Find where the given text appears and provide that cell's center as [X, Y] coordinate. 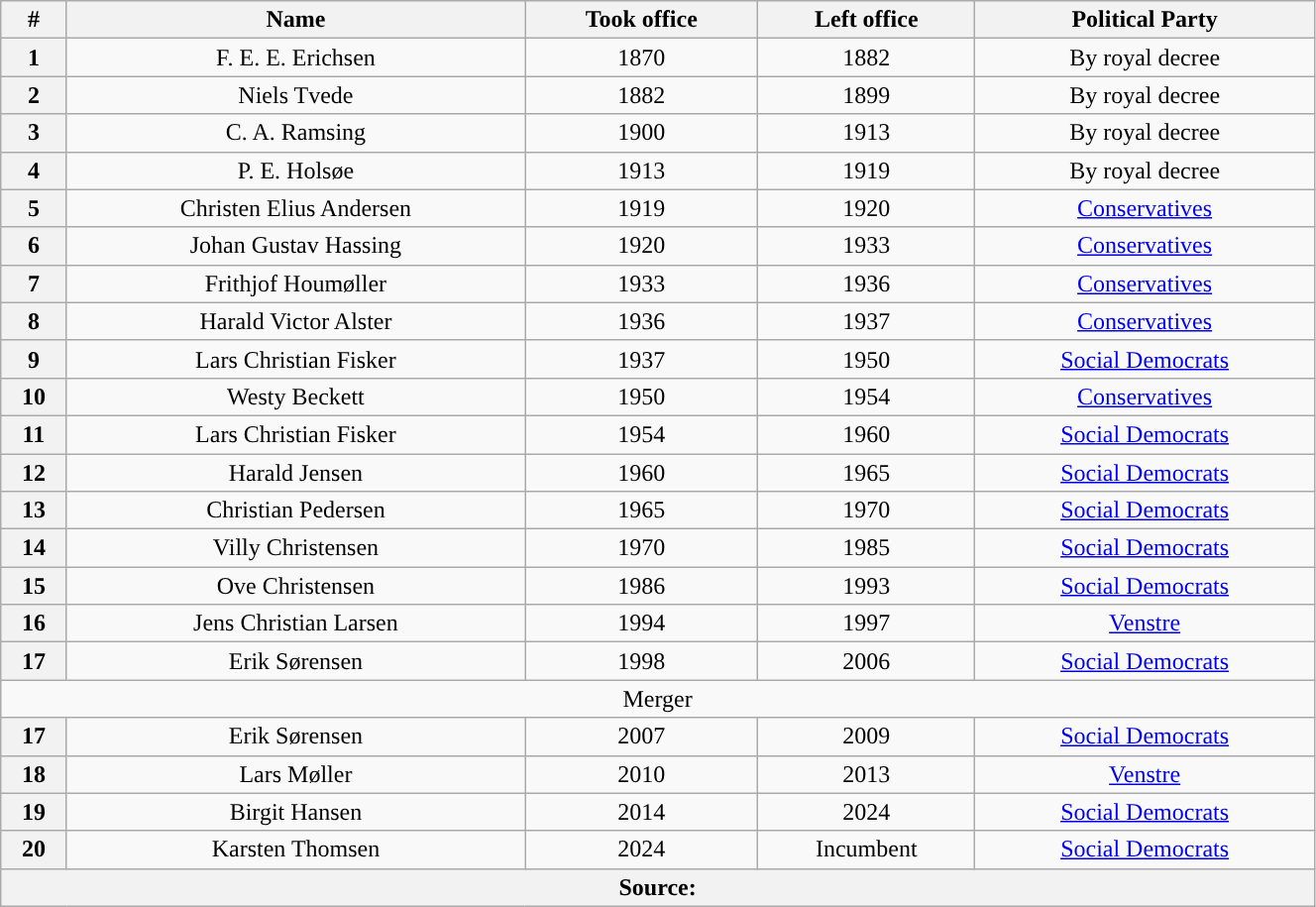
C. A. Ramsing [295, 133]
7 [34, 283]
1900 [642, 133]
3 [34, 133]
Christian Pedersen [295, 510]
10 [34, 397]
15 [34, 586]
1997 [866, 624]
Source: [658, 887]
9 [34, 359]
2013 [866, 774]
Name [295, 20]
Christen Elius Andersen [295, 208]
1985 [866, 548]
1994 [642, 624]
Left office [866, 20]
Johan Gustav Hassing [295, 246]
Birgit Hansen [295, 812]
Jens Christian Larsen [295, 624]
2006 [866, 661]
Villy Christensen [295, 548]
18 [34, 774]
1998 [642, 661]
19 [34, 812]
1993 [866, 586]
Harald Jensen [295, 473]
2007 [642, 737]
13 [34, 510]
5 [34, 208]
1899 [866, 95]
2009 [866, 737]
Political Party [1146, 20]
12 [34, 473]
14 [34, 548]
1870 [642, 57]
Took office [642, 20]
4 [34, 170]
Karsten Thomsen [295, 850]
Incumbent [866, 850]
2 [34, 95]
Frithjof Houmøller [295, 283]
# [34, 20]
1986 [642, 586]
1 [34, 57]
Westy Beckett [295, 397]
11 [34, 434]
Harald Victor Alster [295, 321]
Niels Tvede [295, 95]
P. E. Holsøe [295, 170]
F. E. E. Erichsen [295, 57]
Lars Møller [295, 774]
Merger [658, 699]
Ove Christensen [295, 586]
2010 [642, 774]
6 [34, 246]
8 [34, 321]
2014 [642, 812]
20 [34, 850]
16 [34, 624]
